Find where the given text appears and provide that cell's center as [x, y] coordinate. 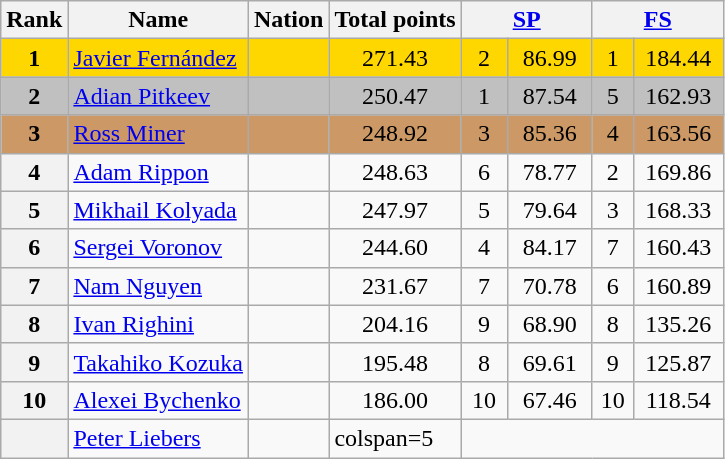
Takahiko Kozuka [158, 362]
135.26 [678, 324]
85.36 [550, 134]
86.99 [550, 58]
160.43 [678, 248]
87.54 [550, 96]
Rank [34, 20]
125.87 [678, 362]
195.48 [395, 362]
231.67 [395, 286]
SP [526, 20]
Javier Fernández [158, 58]
271.43 [395, 58]
Nam Nguyen [158, 286]
67.46 [550, 400]
244.60 [395, 248]
Alexei Bychenko [158, 400]
Sergei Voronov [158, 248]
204.16 [395, 324]
Adam Rippon [158, 172]
78.77 [550, 172]
186.00 [395, 400]
Ross Miner [158, 134]
79.64 [550, 210]
Mikhail Kolyada [158, 210]
84.17 [550, 248]
248.63 [395, 172]
160.89 [678, 286]
169.86 [678, 172]
Adian Pitkeev [158, 96]
68.90 [550, 324]
163.56 [678, 134]
FS [658, 20]
70.78 [550, 286]
168.33 [678, 210]
Peter Liebers [158, 438]
118.54 [678, 400]
Ivan Righini [158, 324]
248.92 [395, 134]
69.61 [550, 362]
Total points [395, 20]
247.97 [395, 210]
colspan=5 [395, 438]
Name [158, 20]
Nation [289, 20]
250.47 [395, 96]
184.44 [678, 58]
162.93 [678, 96]
